Return [x, y] of the center of cell containing provided text 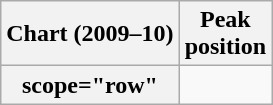
scope="row" [90, 85]
Chart (2009–10) [90, 34]
Peakposition [225, 34]
